Output the (X, Y) coordinate of the center of the cell containing the given text.  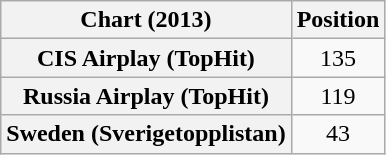
135 (338, 58)
Russia Airplay (TopHit) (146, 96)
Position (338, 20)
43 (338, 134)
Sweden (Sverigetopplistan) (146, 134)
Chart (2013) (146, 20)
119 (338, 96)
CIS Airplay (TopHit) (146, 58)
